Extract the [x, y] coordinate from the center of the cell holding the provided text.  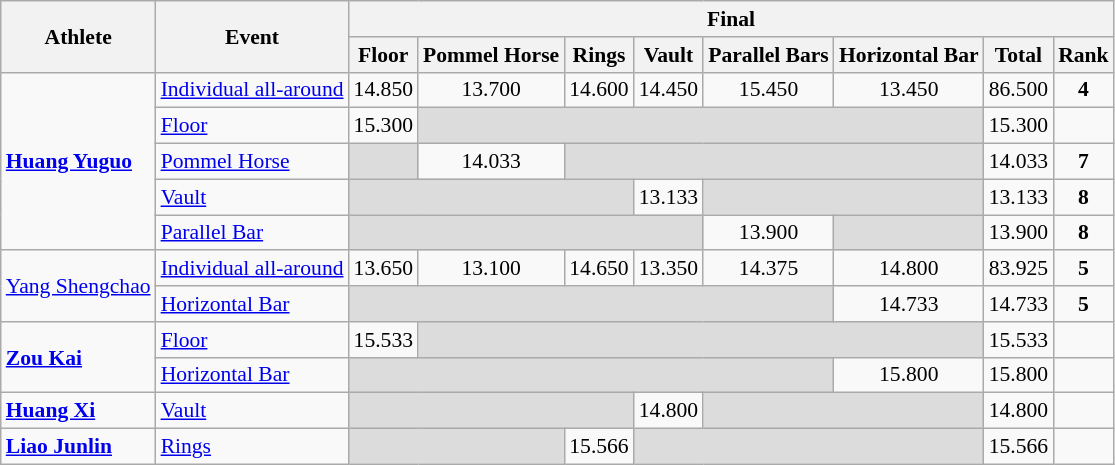
Parallel Bars [768, 55]
Parallel Bar [252, 233]
14.650 [598, 269]
7 [1084, 162]
13.700 [491, 90]
Zou Kai [78, 358]
86.500 [1018, 90]
Liao Junlin [78, 447]
Athlete [78, 36]
13.100 [491, 269]
Huang Yuguo [78, 161]
13.450 [909, 90]
Yang Shengchao [78, 286]
Huang Xi [78, 411]
4 [1084, 90]
15.450 [768, 90]
14.850 [384, 90]
Final [732, 19]
13.350 [668, 269]
Total [1018, 55]
Event [252, 36]
Rank [1084, 55]
13.650 [384, 269]
14.600 [598, 90]
14.375 [768, 269]
83.925 [1018, 269]
14.450 [668, 90]
